Capture the cell that displays the provided text and extract its [x, y] central coordinate. 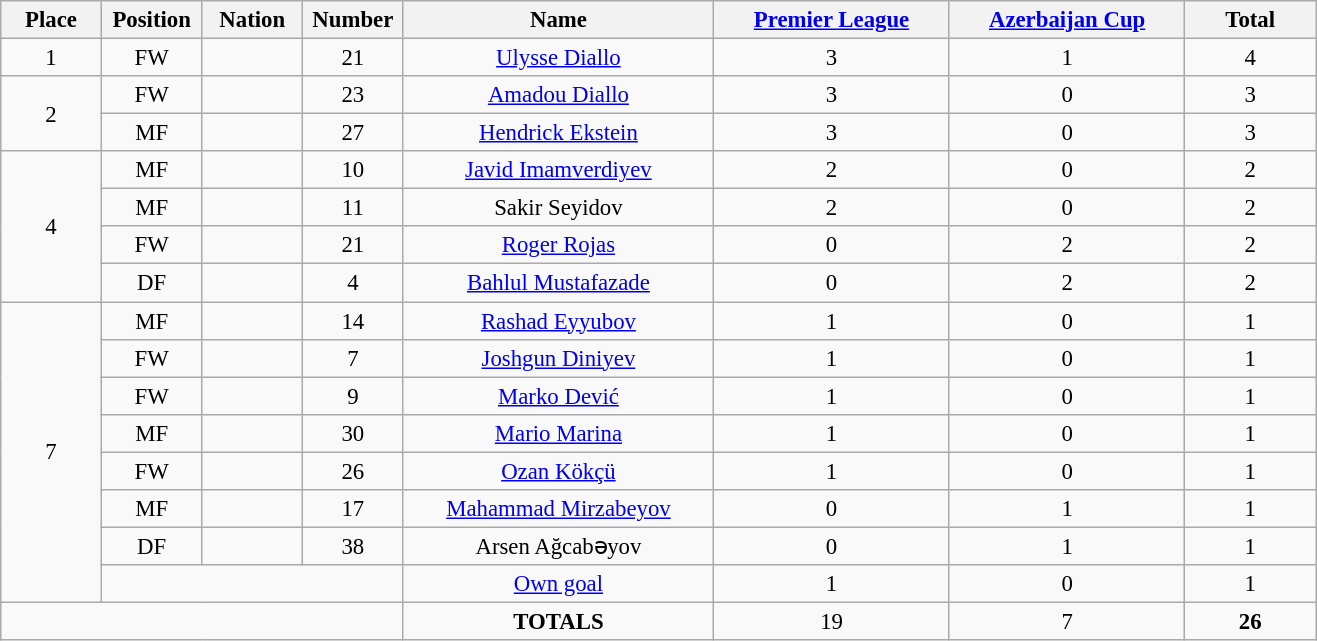
Mario Marina [558, 433]
Number [354, 20]
17 [354, 509]
Marko Dević [558, 396]
Azerbaijan Cup [1067, 20]
Mahammad Mirzabeyov [558, 509]
Own goal [558, 584]
19 [832, 621]
Joshgun Diniyev [558, 358]
30 [354, 433]
11 [354, 208]
Sakir Seyidov [558, 208]
Place [52, 20]
Javid Imamverdiyev [558, 170]
14 [354, 321]
23 [354, 95]
Hendrick Ekstein [558, 133]
Position [152, 20]
Amadou Diallo [558, 95]
Nation [252, 20]
Rashad Eyyubov [558, 321]
10 [354, 170]
Roger Rojas [558, 245]
Name [558, 20]
Bahlul Mustafazade [558, 283]
Arsen Ağcabəyov [558, 546]
Ulysse Diallo [558, 58]
38 [354, 546]
27 [354, 133]
Ozan Kökçü [558, 471]
Premier League [832, 20]
9 [354, 396]
TOTALS [558, 621]
Total [1250, 20]
